Provide the (x, y) coordinate of the cell's center where the given text is located.  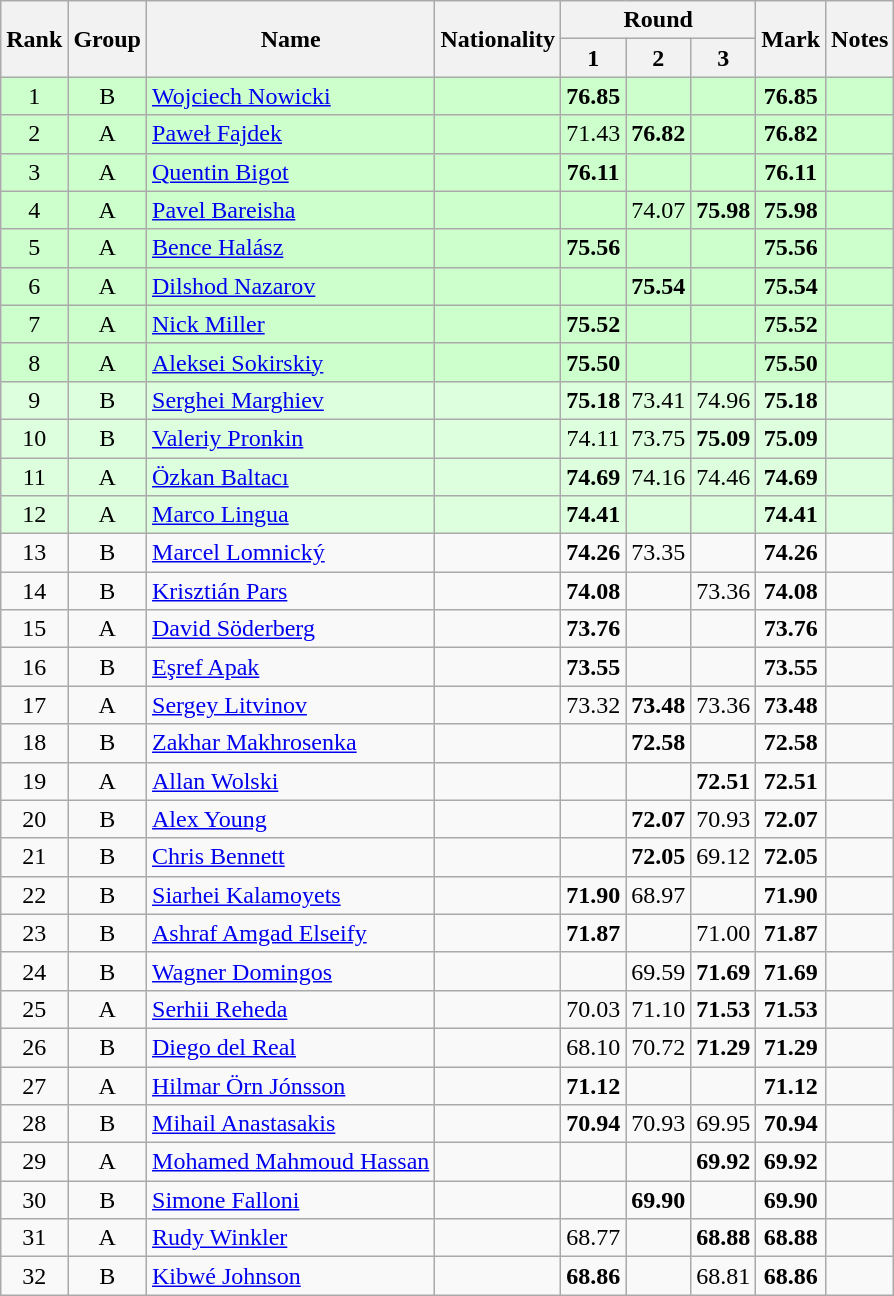
73.41 (658, 400)
Mark (791, 39)
74.16 (658, 477)
70.72 (658, 1047)
Bence Halász (291, 248)
Marco Lingua (291, 515)
Mihail Anastasakis (291, 1124)
69.95 (724, 1124)
Wagner Domingos (291, 971)
Pavel Bareisha (291, 210)
14 (34, 591)
23 (34, 933)
11 (34, 477)
68.77 (594, 1238)
Aleksei Sokirskiy (291, 362)
Notes (860, 39)
68.97 (658, 895)
David Söderberg (291, 629)
Eşref Apak (291, 667)
19 (34, 781)
Group (108, 39)
73.35 (658, 553)
18 (34, 743)
13 (34, 553)
32 (34, 1276)
15 (34, 629)
16 (34, 667)
Hilmar Örn Jónsson (291, 1085)
Valeriy Pronkin (291, 438)
68.81 (724, 1276)
Paweł Fajdek (291, 134)
12 (34, 515)
22 (34, 895)
Name (291, 39)
Dilshod Nazarov (291, 286)
29 (34, 1162)
71.43 (594, 134)
6 (34, 286)
73.75 (658, 438)
69.59 (658, 971)
24 (34, 971)
74.11 (594, 438)
7 (34, 324)
Siarhei Kalamoyets (291, 895)
Simone Falloni (291, 1200)
Nick Miller (291, 324)
Özkan Baltacı (291, 477)
Round (658, 20)
71.10 (658, 1009)
17 (34, 705)
Serghei Marghiev (291, 400)
8 (34, 362)
30 (34, 1200)
25 (34, 1009)
74.46 (724, 477)
Allan Wolski (291, 781)
Krisztián Pars (291, 591)
28 (34, 1124)
5 (34, 248)
9 (34, 400)
69.12 (724, 857)
Nationality (498, 39)
74.96 (724, 400)
74.07 (658, 210)
Zakhar Makhrosenka (291, 743)
70.03 (594, 1009)
Rudy Winkler (291, 1238)
Serhii Reheda (291, 1009)
31 (34, 1238)
21 (34, 857)
Ashraf Amgad Elseify (291, 933)
Mohamed Mahmoud Hassan (291, 1162)
27 (34, 1085)
Chris Bennett (291, 857)
20 (34, 819)
68.10 (594, 1047)
Wojciech Nowicki (291, 96)
Marcel Lomnický (291, 553)
10 (34, 438)
73.32 (594, 705)
Sergey Litvinov (291, 705)
Quentin Bigot (291, 172)
4 (34, 210)
Kibwé Johnson (291, 1276)
26 (34, 1047)
Diego del Real (291, 1047)
Rank (34, 39)
71.00 (724, 933)
Alex Young (291, 819)
